Find where the given text appears and provide that cell's center as (X, Y) coordinate. 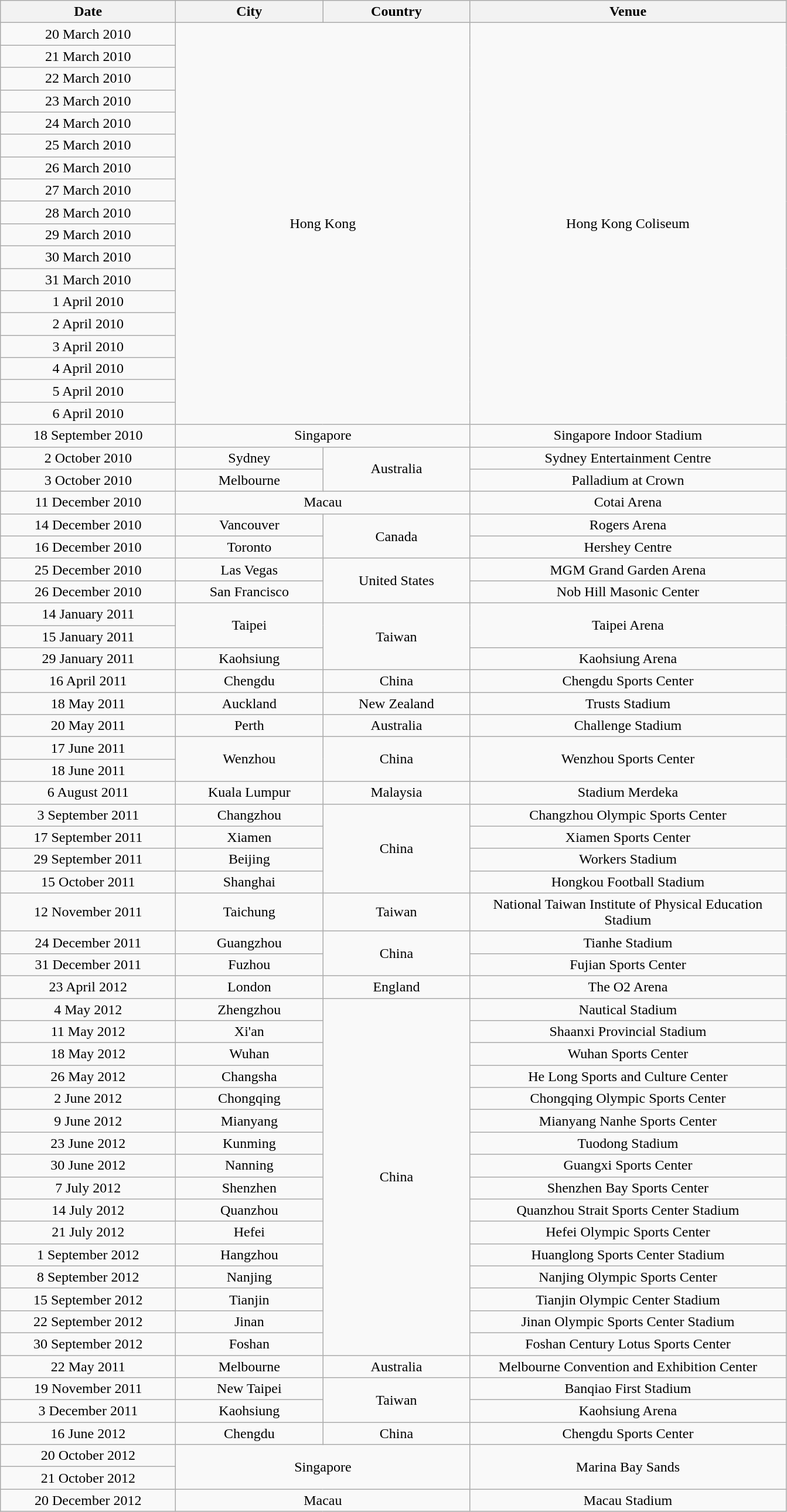
4 May 2012 (88, 1009)
18 September 2010 (88, 436)
New Taipei (250, 1389)
16 December 2010 (88, 547)
15 January 2011 (88, 636)
25 December 2010 (88, 569)
Zhengzhou (250, 1009)
22 September 2012 (88, 1321)
17 September 2011 (88, 837)
11 December 2010 (88, 502)
Hangzhou (250, 1255)
Shanghai (250, 882)
20 May 2011 (88, 726)
19 November 2011 (88, 1389)
24 December 2011 (88, 942)
Guangxi Sports Center (628, 1166)
26 December 2010 (88, 592)
San Francisco (250, 592)
Xiamen (250, 837)
1 September 2012 (88, 1255)
Venue (628, 12)
Jinan (250, 1321)
28 March 2010 (88, 212)
Taipei Arena (628, 625)
14 January 2011 (88, 614)
12 November 2011 (88, 912)
18 June 2011 (88, 770)
21 March 2010 (88, 56)
2 April 2010 (88, 324)
21 October 2012 (88, 1478)
3 September 2011 (88, 815)
Hershey Centre (628, 547)
Singapore Indoor Stadium (628, 436)
22 May 2011 (88, 1367)
Tianjin (250, 1299)
23 March 2010 (88, 101)
16 June 2012 (88, 1433)
Kuala Lumpur (250, 793)
22 March 2010 (88, 79)
30 June 2012 (88, 1166)
27 March 2010 (88, 190)
9 June 2012 (88, 1121)
Huanglong Sports Center Stadium (628, 1255)
21 July 2012 (88, 1232)
31 March 2010 (88, 280)
Perth (250, 726)
Shenzhen Bay Sports Center (628, 1188)
Nob Hill Masonic Center (628, 592)
3 April 2010 (88, 346)
Changsha (250, 1076)
29 March 2010 (88, 235)
23 April 2012 (88, 987)
Foshan (250, 1344)
5 April 2010 (88, 391)
17 June 2011 (88, 748)
Foshan Century Lotus Sports Center (628, 1344)
National Taiwan Institute of Physical Education Stadium (628, 912)
Las Vegas (250, 569)
Hong Kong (323, 224)
Taichung (250, 912)
2 October 2010 (88, 458)
Fujian Sports Center (628, 964)
Workers Stadium (628, 859)
Canada (396, 536)
14 July 2012 (88, 1210)
24 March 2010 (88, 123)
Nanjing Olympic Sports Center (628, 1277)
New Zealand (396, 704)
7 July 2012 (88, 1188)
Auckland (250, 704)
18 May 2011 (88, 704)
11 May 2012 (88, 1032)
Hong Kong Coliseum (628, 224)
4 April 2010 (88, 369)
Wenzhou Sports Center (628, 759)
City (250, 12)
Malaysia (396, 793)
15 October 2011 (88, 882)
30 September 2012 (88, 1344)
Vancouver (250, 525)
Chongqing Olympic Sports Center (628, 1099)
3 December 2011 (88, 1411)
Guangzhou (250, 942)
Banqiao First Stadium (628, 1389)
26 May 2012 (88, 1076)
Cotai Arena (628, 502)
Quanzhou Strait Sports Center Stadium (628, 1210)
25 March 2010 (88, 145)
Palladium at Crown (628, 480)
18 May 2012 (88, 1054)
31 December 2011 (88, 964)
Taipei (250, 625)
Toronto (250, 547)
Rogers Arena (628, 525)
Beijing (250, 859)
Fuzhou (250, 964)
20 March 2010 (88, 34)
Hefei (250, 1232)
Sydney Entertainment Centre (628, 458)
Country (396, 12)
He Long Sports and Culture Center (628, 1076)
England (396, 987)
1 April 2010 (88, 302)
2 June 2012 (88, 1099)
MGM Grand Garden Arena (628, 569)
Tuodong Stadium (628, 1143)
14 December 2010 (88, 525)
Shenzhen (250, 1188)
Marina Bay Sands (628, 1467)
Xi'an (250, 1032)
Wenzhou (250, 759)
6 April 2010 (88, 413)
Trusts Stadium (628, 704)
Challenge Stadium (628, 726)
Mianyang (250, 1121)
Nanning (250, 1166)
Date (88, 12)
The O2 Arena (628, 987)
Changzhou Olympic Sports Center (628, 815)
Shaanxi Provincial Stadium (628, 1032)
Quanzhou (250, 1210)
6 August 2011 (88, 793)
Stadium Merdeka (628, 793)
Wuhan Sports Center (628, 1054)
Nautical Stadium (628, 1009)
23 June 2012 (88, 1143)
London (250, 987)
Macau Stadium (628, 1500)
3 October 2010 (88, 480)
Tianhe Stadium (628, 942)
Mianyang Nanhe Sports Center (628, 1121)
15 September 2012 (88, 1299)
Kunming (250, 1143)
Hongkou Football Stadium (628, 882)
20 October 2012 (88, 1456)
Sydney (250, 458)
29 September 2011 (88, 859)
Changzhou (250, 815)
Wuhan (250, 1054)
United States (396, 580)
29 January 2011 (88, 659)
Jinan Olympic Sports Center Stadium (628, 1321)
Hefei Olympic Sports Center (628, 1232)
Tianjin Olympic Center Stadium (628, 1299)
20 December 2012 (88, 1500)
30 March 2010 (88, 257)
Xiamen Sports Center (628, 837)
Nanjing (250, 1277)
Melbourne Convention and Exhibition Center (628, 1367)
16 April 2011 (88, 681)
26 March 2010 (88, 168)
8 September 2012 (88, 1277)
Chongqing (250, 1099)
